Output the [x, y] coordinate of the center of the cell containing the given text.  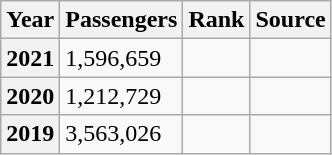
Source [290, 20]
1,212,729 [122, 96]
2021 [30, 58]
3,563,026 [122, 134]
Rank [216, 20]
Passengers [122, 20]
2020 [30, 96]
Year [30, 20]
2019 [30, 134]
1,596,659 [122, 58]
